Determine the [X, Y] coordinate at the center of the cell enclosing the given text.  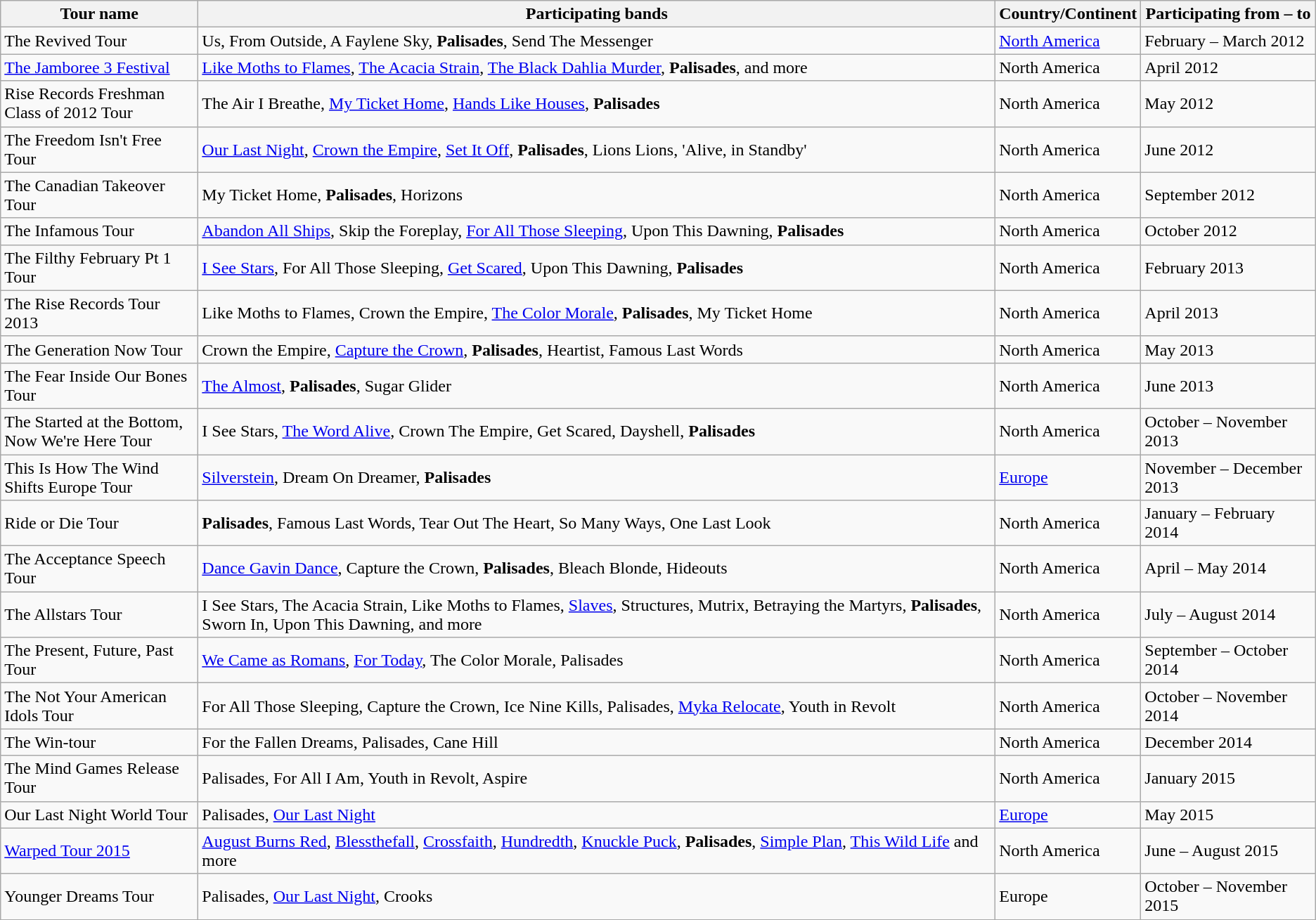
February – March 2012 [1228, 41]
Country/Continent [1069, 14]
The Win-tour [100, 742]
October – November 2015 [1228, 897]
The Not Your American Idols Tour [100, 706]
January 2015 [1228, 779]
October – November 2013 [1228, 432]
Participating bands [597, 14]
Like Moths to Flames, The Acacia Strain, The Black Dahlia Murder, Palisades, and more [597, 67]
Our Last Night World Tour [100, 815]
We Came as Romans, For Today, The Color Morale, Palisades [597, 661]
The Acceptance Speech Tour [100, 569]
Palisades, Our Last Night [597, 815]
January – February 2014 [1228, 523]
February 2013 [1228, 267]
Our Last Night, Crown the Empire, Set It Off, Palisades, Lions Lions, 'Alive, in Standby' [597, 149]
May 2015 [1228, 815]
Rise Records Freshman Class of 2012 Tour [100, 104]
For All Those Sleeping, Capture the Crown, Ice Nine Kills, Palisades, Myka Relocate, Youth in Revolt [597, 706]
For the Fallen Dreams, Palisades, Cane Hill [597, 742]
The Mind Games Release Tour [100, 779]
This Is How The Wind Shifts Europe Tour [100, 477]
September 2012 [1228, 195]
Like Moths to Flames, Crown the Empire, The Color Morale, Palisades, My Ticket Home [597, 313]
The Jamboree 3 Festival [100, 67]
The Rise Records Tour 2013 [100, 313]
October – November 2014 [1228, 706]
The Air I Breathe, My Ticket Home, Hands Like Houses, Palisades [597, 104]
April 2013 [1228, 313]
July – August 2014 [1228, 614]
Palisades, Famous Last Words, Tear Out The Heart, So Many Ways, One Last Look [597, 523]
The Freedom Isn't Free Tour [100, 149]
I See Stars, The Word Alive, Crown The Empire, Get Scared, Dayshell, Palisades [597, 432]
Ride or Die Tour [100, 523]
The Generation Now Tour [100, 349]
Abandon All Ships, Skip the Foreplay, For All Those Sleeping, Upon This Dawning, Palisades [597, 231]
Palisades, For All I Am, Youth in Revolt, Aspire [597, 779]
Dance Gavin Dance, Capture the Crown, Palisades, Bleach Blonde, Hideouts [597, 569]
The Present, Future, Past Tour [100, 661]
Tour name [100, 14]
The Canadian Takeover Tour [100, 195]
The Allstars Tour [100, 614]
May 2012 [1228, 104]
June 2013 [1228, 385]
Younger Dreams Tour [100, 897]
My Ticket Home, Palisades, Horizons [597, 195]
December 2014 [1228, 742]
Palisades, Our Last Night, Crooks [597, 897]
The Revived Tour [100, 41]
The Fear Inside Our Bones Tour [100, 385]
April – May 2014 [1228, 569]
August Burns Red, Blessthefall, Crossfaith, Hundredth, Knuckle Puck, Palisades, Simple Plan, This Wild Life and more [597, 850]
The Filthy February Pt 1 Tour [100, 267]
Warped Tour 2015 [100, 850]
Us, From Outside, A Faylene Sky, Palisades, Send The Messenger [597, 41]
April 2012 [1228, 67]
October 2012 [1228, 231]
September – October 2014 [1228, 661]
The Infamous Tour [100, 231]
I See Stars, For All Those Sleeping, Get Scared, Upon This Dawning, Palisades [597, 267]
June – August 2015 [1228, 850]
May 2013 [1228, 349]
June 2012 [1228, 149]
Participating from – to [1228, 14]
November – December 2013 [1228, 477]
The Started at the Bottom, Now We're Here Tour [100, 432]
The Almost, Palisades, Sugar Glider [597, 385]
Silverstein, Dream On Dreamer, Palisades [597, 477]
Crown the Empire, Capture the Crown, Palisades, Heartist, Famous Last Words [597, 349]
